Detect which cell encompasses the target text, then output its [X, Y] center coordinate. 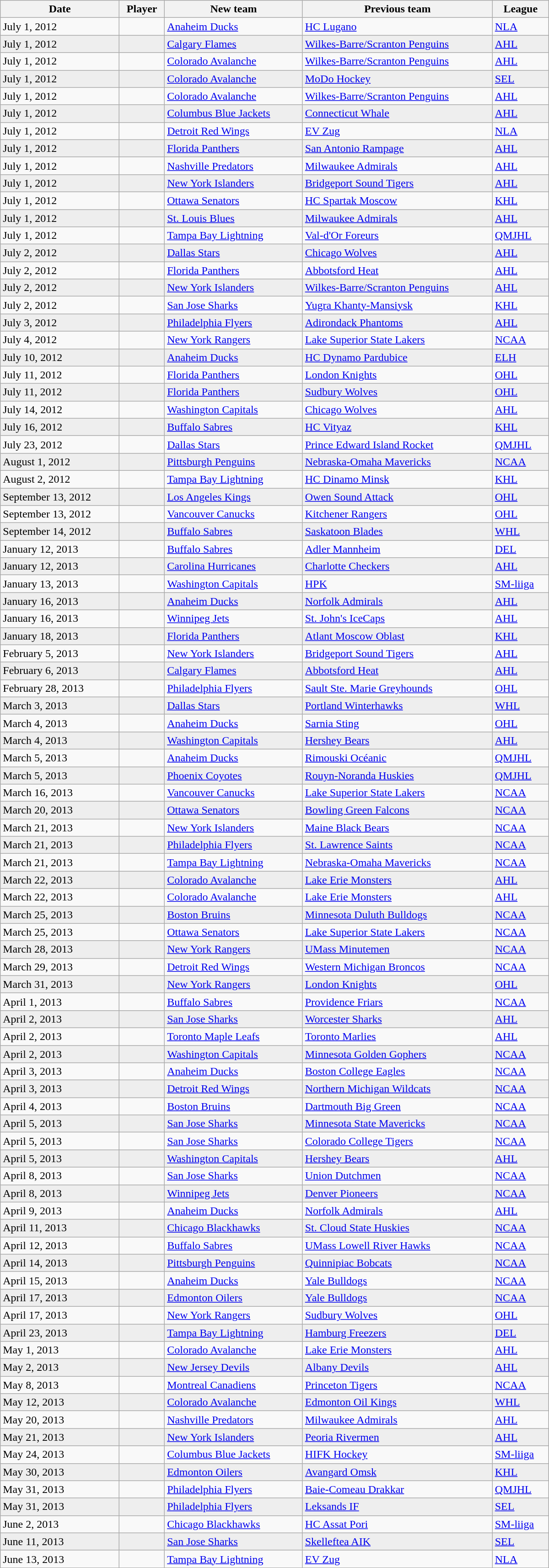
March 20, 2013 [60, 810]
Minnesota State Mavericks [397, 1124]
Dartmouth Big Green [397, 1106]
Yugra Khanty-Mansiysk [397, 305]
New team [234, 9]
Toronto Marlies [397, 1036]
Carolina Hurricanes [234, 566]
Charlotte Checkers [397, 566]
Phoenix Coyotes [234, 776]
Hamburg Freezers [397, 1333]
Prince Edward Island Rocket [397, 444]
St. Louis Blues [234, 218]
ELH [521, 357]
HC Dynamo Pardubice [397, 357]
Quinnipiac Bobcats [397, 1263]
Los Angeles Kings [234, 496]
Union Dutchmen [397, 1176]
February 28, 2013 [60, 688]
June 13, 2013 [60, 1559]
Kitchener Rangers [397, 514]
Boston College Eagles [397, 1072]
July 16, 2012 [60, 427]
Skelleftea AIK [397, 1541]
April 14, 2013 [60, 1263]
March 29, 2013 [60, 967]
May 30, 2013 [60, 1472]
Portland Winterhawks [397, 706]
January 13, 2013 [60, 584]
Colorado College Tigers [397, 1141]
Peoria Rivermen [397, 1437]
Player [142, 9]
St. Lawrence Saints [397, 845]
UMass Minutemen [397, 949]
April 15, 2013 [60, 1280]
July 14, 2012 [60, 410]
MoDo Hockey [397, 79]
Adler Mannheim [397, 549]
July 3, 2012 [60, 323]
April 1, 2013 [60, 1002]
March 31, 2013 [60, 984]
Date [60, 9]
June 11, 2013 [60, 1541]
May 8, 2013 [60, 1385]
March 28, 2013 [60, 949]
HC Assat Pori [397, 1524]
August 1, 2012 [60, 462]
May 21, 2013 [60, 1437]
Maine Black Bears [397, 828]
February 6, 2013 [60, 671]
Toronto Maple Leafs [234, 1036]
August 2, 2012 [60, 479]
HC Spartak Moscow [397, 200]
March 16, 2013 [60, 793]
HC Vityaz [397, 427]
Albany Devils [397, 1368]
New Jersey Devils [234, 1368]
Atlant Moscow Oblast [397, 636]
April 9, 2013 [60, 1211]
Princeton Tigers [397, 1385]
July 4, 2012 [60, 340]
Rouyn-Noranda Huskies [397, 776]
Sault Ste. Marie Greyhounds [397, 688]
Providence Friars [397, 1002]
St. John's IceCaps [397, 619]
May 20, 2013 [60, 1420]
April 12, 2013 [60, 1245]
League [521, 9]
April 4, 2013 [60, 1106]
HPK [397, 584]
September 14, 2012 [60, 532]
February 5, 2013 [60, 653]
Previous team [397, 9]
Bowling Green Falcons [397, 810]
Avangard Omsk [397, 1472]
Owen Sound Attack [397, 496]
HIFK Hockey [397, 1455]
May 2, 2013 [60, 1368]
HC Dinamo Minsk [397, 479]
July 10, 2012 [60, 357]
Minnesota Golden Gophers [397, 1054]
Northern Michigan Wildcats [397, 1089]
Rimouski Océanic [397, 758]
Sarnia Sting [397, 723]
Baie-Comeau Drakkar [397, 1489]
Connecticut Whale [397, 113]
Worcester Sharks [397, 1019]
St. Cloud State Huskies [397, 1228]
Montreal Canadiens [234, 1385]
Adirondack Phantoms [397, 323]
April 23, 2013 [60, 1333]
Denver Pioneers [397, 1193]
Saskatoon Blades [397, 532]
March 3, 2013 [60, 706]
Leksands IF [397, 1507]
January 18, 2013 [60, 636]
April 11, 2013 [60, 1228]
Minnesota Duluth Bulldogs [397, 915]
HC Lugano [397, 27]
May 24, 2013 [60, 1455]
Edmonton Oil Kings [397, 1402]
UMass Lowell River Hawks [397, 1245]
July 23, 2012 [60, 444]
San Antonio Rampage [397, 148]
May 1, 2013 [60, 1350]
Western Michigan Broncos [397, 967]
June 2, 2013 [60, 1524]
Val-d'Or Foreurs [397, 236]
May 12, 2013 [60, 1402]
